Find where the given text appears and provide that cell's center as [x, y] coordinate. 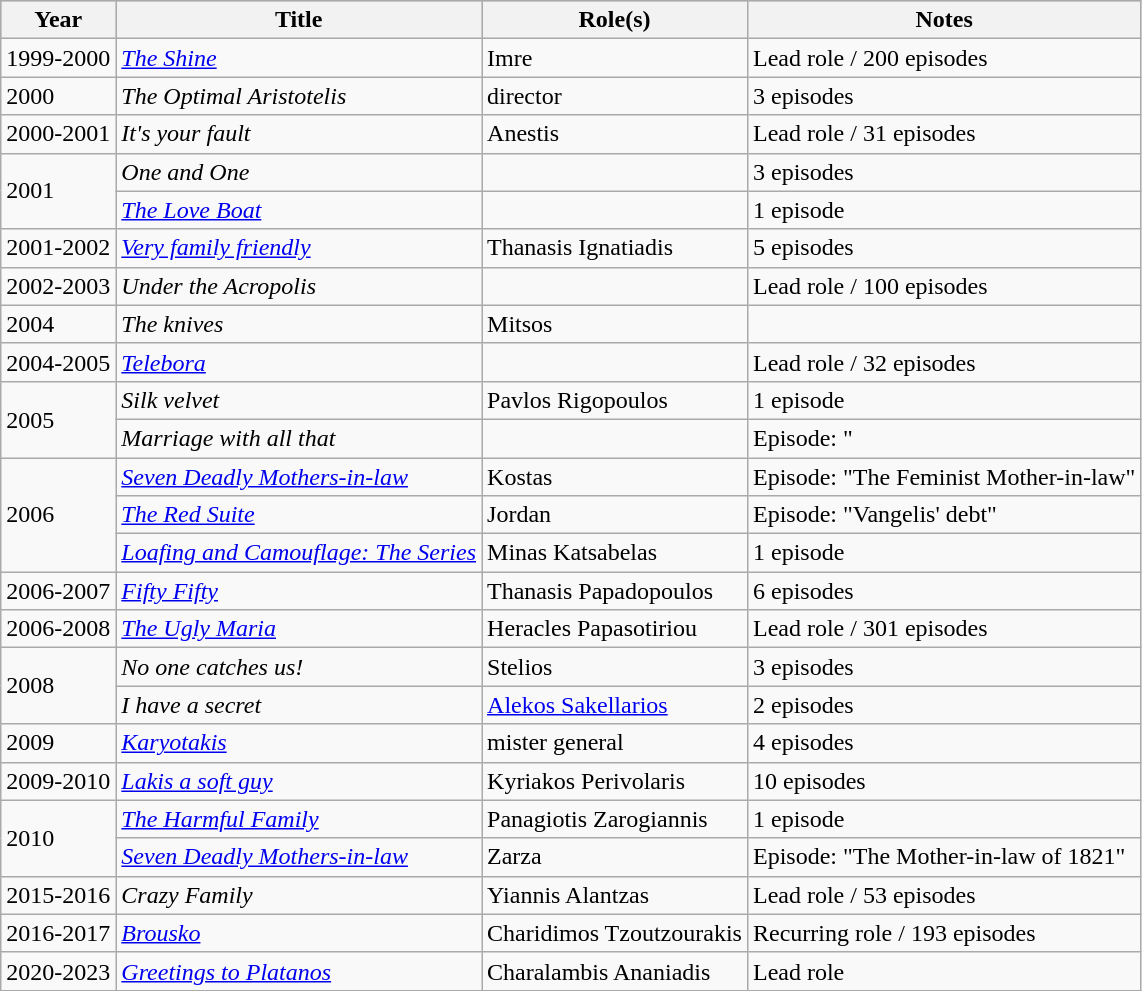
2009-2010 [58, 781]
Loafing and Camouflage: The Series [299, 553]
Minas Katsabelas [615, 553]
Lakis a soft guy [299, 781]
2006-2007 [58, 591]
The Harmful Family [299, 819]
Anestis [615, 134]
Crazy Family [299, 895]
Episode: " [944, 438]
Thanasis Papadopoulos [615, 591]
Thanasis Ignatiadis [615, 248]
Kostas [615, 477]
2009 [58, 743]
1999-2000 [58, 58]
2020-2023 [58, 971]
The Ugly Maria [299, 629]
6 episodes [944, 591]
2 episodes [944, 705]
Charidimos Tzoutzourakis [615, 933]
Yiannis Alantzas [615, 895]
5 episodes [944, 248]
Lead role / 53 episodes [944, 895]
2006 [58, 515]
The Optimal Aristotelis [299, 96]
2004-2005 [58, 362]
2016-2017 [58, 933]
Greetings to Platanos [299, 971]
Karyotakis [299, 743]
Episode: "The Mother-in-law of 1821" [944, 857]
Episode: "The Feminist Mother-in-law" [944, 477]
Lead role [944, 971]
Zarza [615, 857]
Title [299, 20]
No one catches us! [299, 667]
Ιt's your fault [299, 134]
2008 [58, 686]
2000-2001 [58, 134]
The Love Boat [299, 210]
2002-2003 [58, 286]
Lead role / 301 episodes [944, 629]
Charalambis Ananiadis [615, 971]
2000 [58, 96]
Stelios [615, 667]
The Shine [299, 58]
Role(s) [615, 20]
Alekos Sakellarios [615, 705]
Year [58, 20]
Fifty Fifty [299, 591]
Panagiotis Zarogiannis [615, 819]
Lead role / 100 episodes [944, 286]
director [615, 96]
2015-2016 [58, 895]
Mitsos [615, 324]
Episode: "Vangelis' debt" [944, 515]
The Red Suite [299, 515]
Pavlos Rigopoulos [615, 400]
2001-2002 [58, 248]
Jordan [615, 515]
2004 [58, 324]
2001 [58, 191]
Recurring role / 193 episodes [944, 933]
The knives [299, 324]
Lead role / 31 episodes [944, 134]
Heracles Papasotiriou [615, 629]
Lead role / 32 episodes [944, 362]
Telebora [299, 362]
2005 [58, 419]
Marriage with all that [299, 438]
Imre [615, 58]
10 episodes [944, 781]
mister general [615, 743]
2010 [58, 838]
One and One [299, 172]
I have a secret [299, 705]
Lead role / 200 episodes [944, 58]
Kyriakos Perivolaris [615, 781]
Notes [944, 20]
Silk velvet [299, 400]
Brousko [299, 933]
Under the Acropolis [299, 286]
2006-2008 [58, 629]
4 episodes [944, 743]
Very family friendly [299, 248]
